Capture the cell that displays the provided text and extract its [X, Y] central coordinate. 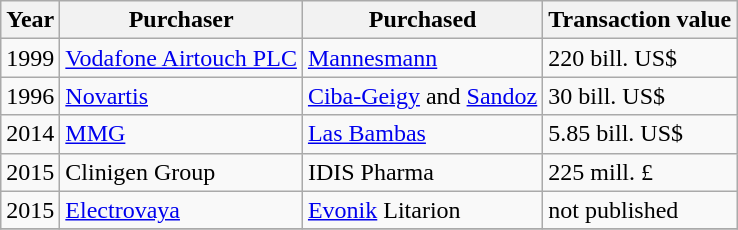
220 bill. US$ [640, 58]
Evonik Litarion [422, 210]
Novartis [182, 96]
Purchaser [182, 20]
Purchased [422, 20]
Electrovaya [182, 210]
225 mill. £ [640, 172]
Year [30, 20]
Vodafone Airtouch PLC [182, 58]
1999 [30, 58]
Ciba-Geigy and Sandoz [422, 96]
1996 [30, 96]
Clinigen Group [182, 172]
not published [640, 210]
2014 [30, 134]
IDIS Pharma [422, 172]
30 bill. US$ [640, 96]
MMG [182, 134]
Transaction value [640, 20]
5.85 bill. US$ [640, 134]
Mannesmann [422, 58]
Las Bambas [422, 134]
